Output the [X, Y] coordinate of the center of the cell containing the given text.  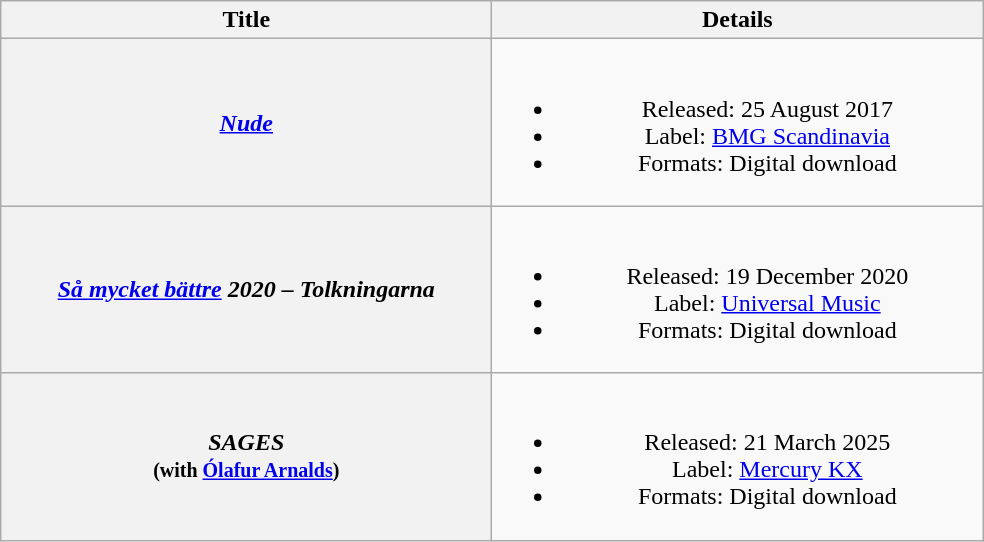
Så mycket bättre 2020 – Tolkningarna [246, 290]
Released: 21 March 2025Label: Mercury KXFormats: Digital download [738, 456]
Title [246, 20]
Nude [246, 122]
SAGES (with Ólafur Arnalds) [246, 456]
Details [738, 20]
Released: 25 August 2017Label: BMG ScandinaviaFormats: Digital download [738, 122]
Released: 19 December 2020Label: Universal MusicFormats: Digital download [738, 290]
